Scan for the cell matching the given text and deliver its [X, Y] coordinate at center. 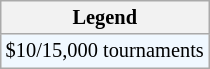
Legend [105, 17]
$10/15,000 tournaments [105, 51]
